Locate the cell with the specified text and output its [X, Y] center coordinate. 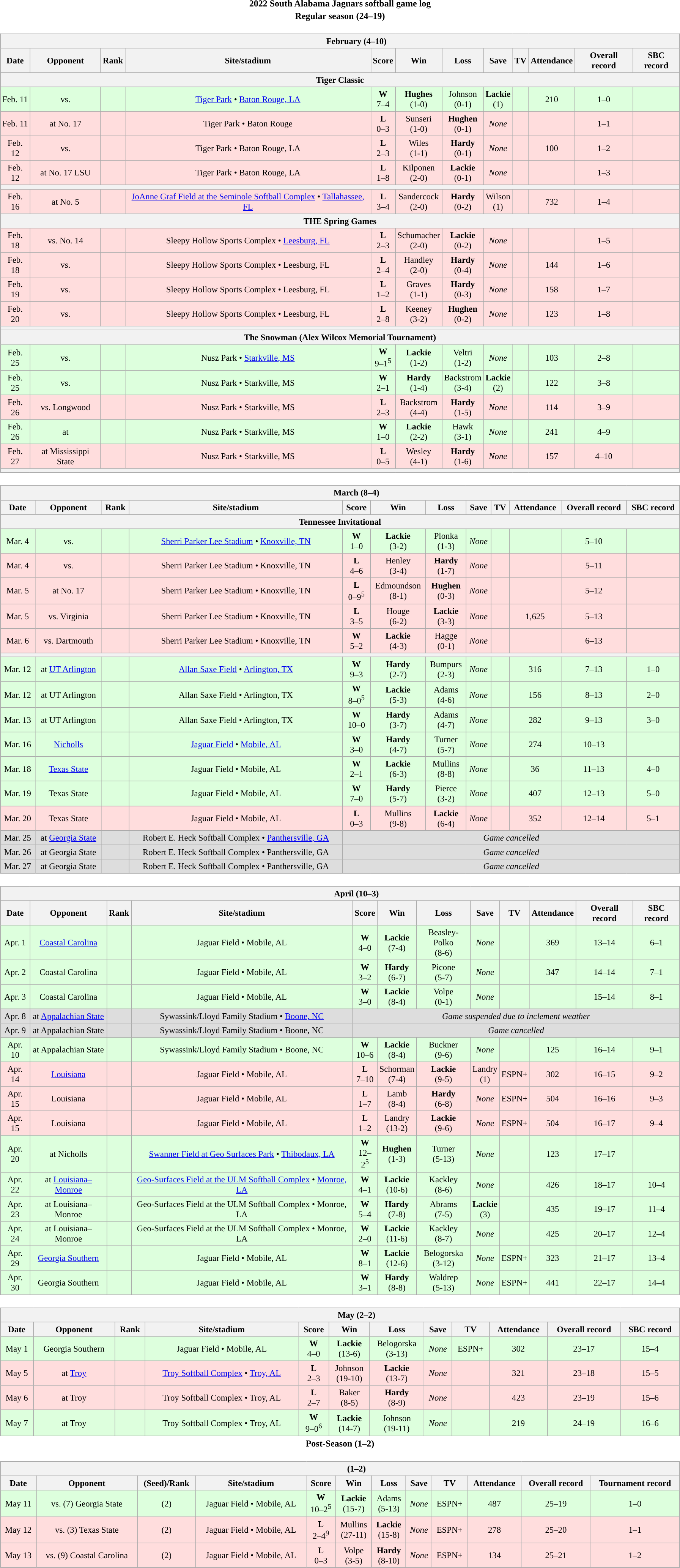
241 [552, 432]
14–4 [656, 1282]
at [65, 432]
Kackley(8-7) [443, 1233]
Apr. 14 [15, 1074]
W9–06 [313, 1423]
321 [518, 1373]
4–9 [604, 432]
7–13 [593, 669]
23–18 [584, 1373]
Mar. 6 [17, 641]
282 [535, 720]
Mar. 20 [17, 818]
Lackie(3) [485, 1209]
Waldrep(5-13) [443, 1282]
Turner(5-7) [446, 745]
Hagge(0-1) [446, 641]
9–13 [593, 720]
369 [552, 943]
Hardy(0-4) [463, 265]
Mullins(27-11) [354, 1530]
at Nicholls [68, 1154]
Feb. 27 [15, 456]
Adams(4-7) [446, 720]
Apr. 3 [15, 997]
(Seed)/Rank [167, 1483]
Veltri(1-2) [463, 358]
May 12 [18, 1530]
8–13 [593, 695]
Sunseri(1-0) [419, 124]
Edmoundson(8-1) [398, 591]
5–0 [653, 793]
1–7 [604, 289]
May 11 [18, 1503]
16–6 [650, 1423]
9–2 [656, 1074]
Hardy(1-7) [446, 566]
441 [552, 1282]
12–4 [656, 1233]
Mar. 26 [17, 852]
W7–0 [357, 793]
vs. Dartmouth [68, 641]
Hardy(0-2) [463, 201]
100 [552, 148]
Hardy(1-4) [419, 383]
9–1 [656, 1050]
Hughen(1-3) [397, 1154]
Feb. 16 [15, 201]
Johnson(19-10) [349, 1373]
vs. (9) Coastal Carolina [87, 1555]
Bumpurs(2-3) [446, 669]
1–6 [604, 265]
25–19 [556, 1503]
Hardy(2-7) [398, 669]
435 [552, 1209]
Houge(6-2) [398, 617]
2–8 [604, 358]
4–10 [604, 456]
Lackie(2-2) [419, 432]
Mar. 19 [17, 793]
Kilponen(2-0) [419, 173]
Buckner(9-6) [443, 1050]
Belogorska(3-12) [443, 1258]
1,625 [535, 617]
122 [552, 383]
JoAnne Graf Field at the Seminole Softball Complex • Tallahassee, FL [248, 201]
Plonka(1-3) [446, 541]
Baker(8-5) [349, 1398]
3–8 [604, 383]
Henley(3-4) [398, 566]
Kackley(8-6) [443, 1185]
L2–8 [383, 314]
W12–25 [365, 1154]
Apr. 22 [15, 1185]
Lackie(0-1) [463, 173]
L3–5 [357, 617]
L3–4 [383, 201]
5–13 [593, 617]
15–6 [650, 1398]
Hardy(8-9) [397, 1398]
April (10–3) [340, 893]
Lackie(2) [498, 383]
Lackie(10-6) [397, 1185]
May 7 [17, 1423]
Lackie(3-2) [398, 541]
W7–4 [383, 99]
Hardy(8-10) [389, 1555]
Mar. 27 [17, 866]
9–4 [656, 1123]
THE Spring Games [340, 221]
10–13 [593, 745]
W5–2 [357, 641]
W2–0 [365, 1233]
vs. (3) Texas State [87, 1530]
Lackie(13-6) [349, 1349]
5–11 [593, 566]
5–1 [653, 818]
Mar. 25 [17, 838]
12–13 [593, 793]
Lackie(1) [498, 99]
6–1 [656, 943]
210 [552, 99]
Game suspended due to inclement weather [516, 1016]
Apr. 29 [15, 1258]
Apr. 9 [15, 1030]
Lackie(3-3) [446, 617]
134 [494, 1555]
Apr. 2 [15, 972]
Hardy(7-8) [397, 1209]
Landry(13-2) [397, 1123]
323 [552, 1258]
Apr. 30 [15, 1282]
21–17 [604, 1258]
Hardy(3-7) [398, 720]
Apr. 20 [15, 1154]
Lackie(7-4) [397, 943]
Mar. 16 [17, 745]
Abrams(7-5) [443, 1209]
Hardy(5-7) [398, 793]
W10–6 [365, 1050]
425 [552, 1233]
13–14 [604, 943]
W8–1 [365, 1258]
20–17 [604, 1233]
Lackie(11-6) [397, 1233]
103 [552, 358]
8–1 [656, 997]
The Snowman (Alex Wilcox Memorial Tournament) [340, 337]
W9–15 [383, 358]
W10–25 [321, 1503]
19–17 [604, 1209]
423 [518, 1398]
1–8 [604, 314]
Hughen(0-1) [463, 124]
Hardy(1-6) [463, 456]
Graves(1-1) [419, 289]
Tournament record [635, 1483]
Belogorska(3-13) [397, 1349]
Apr. 8 [15, 1016]
Tiger Classic [340, 80]
Tennessee Invitational [340, 522]
Hardy(1-5) [463, 408]
Wesley(4-1) [419, 456]
Adams(5-13) [389, 1503]
Lackie(13-7) [397, 1373]
Hardy(0-3) [463, 289]
(1–2) [340, 1469]
352 [535, 818]
Mar. 13 [17, 720]
1–3 [604, 173]
Hardy(0-1) [463, 148]
10–4 [656, 1185]
15–14 [604, 997]
L7–10 [365, 1074]
Apr. 23 [15, 1209]
L0–95 [357, 591]
5–12 [593, 591]
Lamb(8-4) [397, 1099]
Pierce(3-2) [446, 793]
Schumacher(2-0) [419, 240]
7–1 [656, 972]
vs. No. 14 [65, 240]
Mullins(8-8) [446, 769]
274 [535, 745]
3–0 [653, 720]
Lackie(9-6) [443, 1123]
Lackie(9-5) [443, 1074]
Turner(5-13) [443, 1154]
25–20 [556, 1530]
Lackie(12-6) [397, 1258]
Handley(2-0) [419, 265]
Hardy(6-8) [443, 1099]
Lackie(1-2) [419, 358]
23–17 [584, 1349]
vs. Longwood [65, 408]
Tiger Park • Baton Rouge [248, 124]
347 [552, 972]
16–15 [604, 1074]
W8–05 [357, 695]
Volpe(3-5) [354, 1555]
L1–7 [365, 1099]
11–4 [656, 1209]
May 1 [17, 1349]
Johnson(0-1) [463, 99]
Feb. 20 [15, 314]
Lackie(15-8) [389, 1530]
1–4 [604, 201]
Lackie(14-7) [349, 1423]
L2–4 [383, 265]
Apr. 24 [15, 1233]
vs. (7) Georgia State [87, 1503]
16–17 [604, 1123]
Mar. 18 [17, 769]
Lackie(6-3) [398, 769]
at No. 17 LSU [65, 173]
Swanner Field at Geo Surfaces Park • Thibodaux, LA [242, 1154]
5–10 [593, 541]
W10–0 [357, 720]
2–0 [653, 695]
Lackie(5-3) [398, 695]
157 [552, 456]
Landry(1) [485, 1074]
Backstrom(3-4) [463, 383]
158 [552, 289]
Lackie(4-3) [398, 641]
Lackie(0-2) [463, 240]
May 5 [17, 1373]
14–14 [604, 972]
May (2–2) [340, 1315]
1–5 [604, 240]
125 [552, 1050]
Feb. 19 [15, 289]
15–5 [650, 1373]
22–17 [604, 1282]
144 [552, 265]
Beasley-Polko(8-6) [443, 943]
Apr. 10 [15, 1050]
Hughen(0-3) [446, 591]
4–0 [653, 769]
L0–5 [383, 456]
15–4 [650, 1349]
278 [494, 1530]
W3–2 [365, 972]
L2–49 [321, 1530]
Hardy(4-7) [398, 745]
Hardy(6-7) [397, 972]
W9–3 [357, 669]
25–21 [556, 1555]
18–17 [604, 1185]
23–19 [584, 1398]
407 [535, 793]
May 13 [18, 1555]
3–9 [604, 408]
Backstrom(4-4) [419, 408]
Hughes(1-0) [419, 99]
Adams(4-6) [446, 695]
487 [494, 1503]
9–3 [656, 1099]
Nicholls [68, 745]
156 [535, 695]
L4–6 [357, 566]
36 [535, 769]
March (8–4) [340, 493]
24–19 [584, 1423]
Keeney(3-2) [419, 314]
at No. 5 [65, 201]
13–4 [656, 1258]
February (4–10) [340, 41]
426 [552, 1185]
732 [552, 201]
Schorman(7-4) [397, 1074]
W5–4 [365, 1209]
W4–1 [365, 1185]
316 [535, 669]
Johnson(19-11) [397, 1423]
Hardy(8-8) [397, 1282]
Picone(5-7) [443, 972]
16–14 [604, 1050]
Lackie(6-4) [446, 818]
17–17 [604, 1154]
Mullins(9-8) [398, 818]
Hughen(0-2) [463, 314]
11–13 [593, 769]
W3–1 [365, 1282]
May 6 [17, 1398]
16–16 [604, 1099]
Volpe(0-1) [443, 997]
Sandercock(2-0) [419, 201]
6–13 [593, 641]
at Mississippi State [65, 456]
219 [518, 1423]
Wiles(1-1) [419, 148]
Wilson(1) [498, 201]
12–14 [593, 818]
L2–7 [313, 1398]
114 [552, 408]
Lackie(15-7) [354, 1503]
Apr. 1 [15, 943]
vs. Virginia [68, 617]
Hawk(3-1) [463, 432]
L1–8 [383, 173]
